Determine the (x, y) coordinate at the center of the cell enclosing the given text.  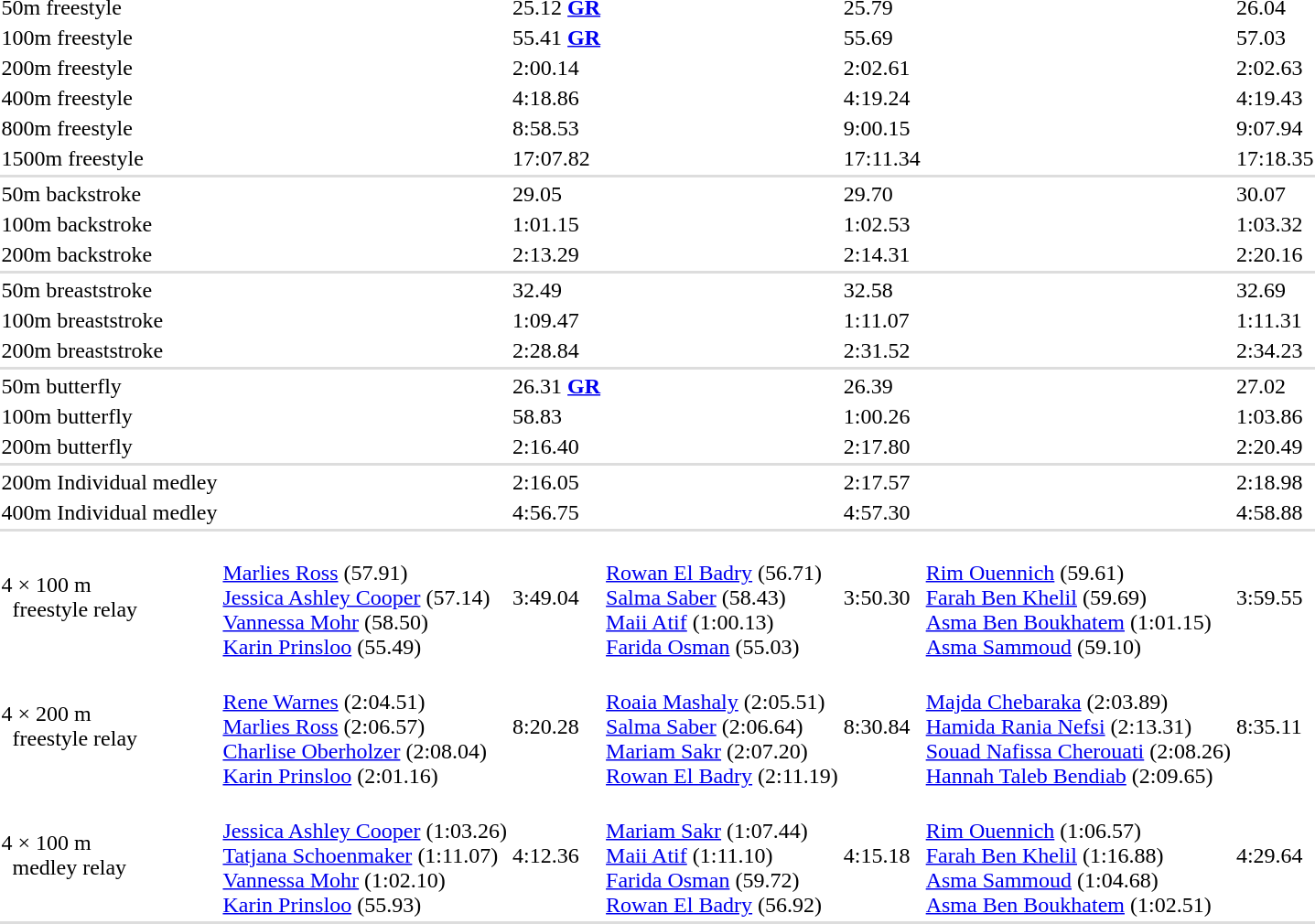
4:18.86 (556, 98)
8:58.53 (556, 128)
17:07.82 (556, 158)
200m butterfly (110, 446)
55.69 (882, 38)
8:20.28 (556, 726)
32.58 (882, 290)
8:30.84 (882, 726)
50m breaststroke (110, 290)
100m freestyle (110, 38)
2:13.29 (556, 254)
50m backstroke (110, 194)
1:11.07 (882, 320)
Rene Warnes (2:04.51)Marlies Ross (2:06.57)Charlise Oberholzer (2:08.04)Karin Prinsloo (2:01.16) (365, 726)
200m backstroke (110, 254)
Mariam Sakr (1:07.44)Maii Atif (1:11.10)Farida Osman (59.72)Rowan El Badry (56.92) (723, 855)
100m backstroke (110, 224)
1:03.86 (1275, 416)
30.07 (1275, 194)
4:19.24 (882, 98)
Majda Chebaraka (2:03.89)Hamida Rania Nefsi (2:13.31)Souad Nafissa Cherouati (2:08.26)Hannah Taleb Bendiab (2:09.65) (1078, 726)
Roaia Mashaly (2:05.51)Salma Saber (2:06.64)Mariam Sakr (2:07.20)Rowan El Badry (2:11.19) (723, 726)
2:16.05 (556, 482)
3:50.30 (882, 597)
2:28.84 (556, 350)
4:56.75 (556, 512)
29.70 (882, 194)
100m breaststroke (110, 320)
26.31 GR (556, 386)
9:00.15 (882, 128)
17:18.35 (1275, 158)
3:49.04 (556, 597)
800m freestyle (110, 128)
29.05 (556, 194)
1:03.32 (1275, 224)
Jessica Ashley Cooper (1:03.26)Tatjana Schoenmaker (1:11.07)Vannessa Mohr (1:02.10)Karin Prinsloo (55.93) (365, 855)
50m butterfly (110, 386)
4:19.43 (1275, 98)
3:59.55 (1275, 597)
200m breaststroke (110, 350)
Rim Ouennich (59.61)Farah Ben Khelil (59.69)Asma Ben Boukhatem (1:01.15)Asma Sammoud (59.10) (1078, 597)
200m freestyle (110, 68)
400m freestyle (110, 98)
4:57.30 (882, 512)
2:14.31 (882, 254)
1:09.47 (556, 320)
2:17.57 (882, 482)
2:31.52 (882, 350)
4 × 200 m freestyle relay (110, 726)
2:00.14 (556, 68)
4 × 100 m medley relay (110, 855)
32.49 (556, 290)
100m butterfly (110, 416)
2:02.61 (882, 68)
2:16.40 (556, 446)
26.39 (882, 386)
32.69 (1275, 290)
1:01.15 (556, 224)
1:11.31 (1275, 320)
4:12.36 (556, 855)
1:00.26 (882, 416)
27.02 (1275, 386)
2:34.23 (1275, 350)
2:17.80 (882, 446)
4:58.88 (1275, 512)
1:02.53 (882, 224)
1500m freestyle (110, 158)
2:02.63 (1275, 68)
4:29.64 (1275, 855)
57.03 (1275, 38)
Marlies Ross (57.91)Jessica Ashley Cooper (57.14)Vannessa Mohr (58.50)Karin Prinsloo (55.49) (365, 597)
2:20.49 (1275, 446)
200m Individual medley (110, 482)
Rim Ouennich (1:06.57)Farah Ben Khelil (1:16.88)Asma Sammoud (1:04.68)Asma Ben Boukhatem (1:02.51) (1078, 855)
2:20.16 (1275, 254)
58.83 (556, 416)
9:07.94 (1275, 128)
Rowan El Badry (56.71)Salma Saber (58.43)Maii Atif (1:00.13)Farida Osman (55.03) (723, 597)
400m Individual medley (110, 512)
4:15.18 (882, 855)
4 × 100 m freestyle relay (110, 597)
8:35.11 (1275, 726)
2:18.98 (1275, 482)
17:11.34 (882, 158)
55.41 GR (556, 38)
